For the text-containing cell, return its midpoint in [x, y] coordinate format. 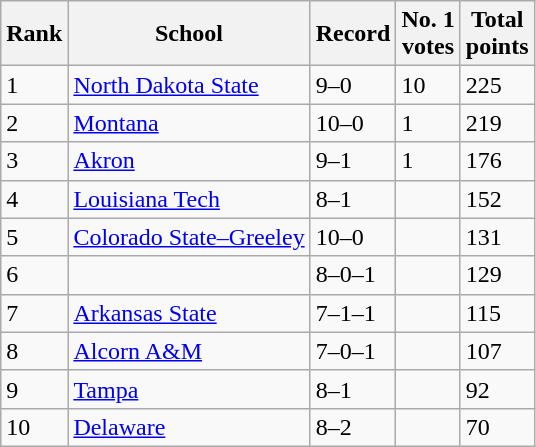
Montana [189, 123]
Totalpoints [497, 34]
Colorado State–Greeley [189, 237]
7–0–1 [353, 351]
Tampa [189, 389]
70 [497, 427]
Louisiana Tech [189, 199]
Record [353, 34]
129 [497, 275]
Arkansas State [189, 313]
7–1–1 [353, 313]
9 [34, 389]
152 [497, 199]
2 [34, 123]
131 [497, 237]
4 [34, 199]
Rank [34, 34]
225 [497, 85]
3 [34, 161]
8–0–1 [353, 275]
219 [497, 123]
5 [34, 237]
No. 1votes [428, 34]
Akron [189, 161]
8–2 [353, 427]
Delaware [189, 427]
7 [34, 313]
Alcorn A&M [189, 351]
School [189, 34]
107 [497, 351]
115 [497, 313]
92 [497, 389]
176 [497, 161]
8 [34, 351]
9–0 [353, 85]
North Dakota State [189, 85]
6 [34, 275]
9–1 [353, 161]
